Identify which cell holds the provided text, then report its [x, y] central coordinate. 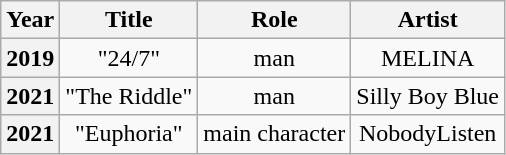
Title [129, 20]
Role [274, 20]
main character [274, 134]
Year [30, 20]
2019 [30, 58]
NobodyListen [428, 134]
MELINA [428, 58]
"Euphoria" [129, 134]
"The Riddle" [129, 96]
"24/7" [129, 58]
Silly Boy Blue [428, 96]
Artist [428, 20]
